From the cell containing the given text, extract its center point as [X, Y] coordinate. 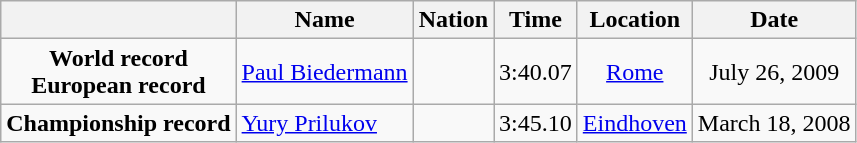
Eindhoven [634, 123]
3:45.10 [536, 123]
Rome [634, 72]
Nation [453, 20]
Paul Biedermann [324, 72]
Championship record [118, 123]
Date [774, 20]
Name [324, 20]
Yury Prilukov [324, 123]
World record European record [118, 72]
July 26, 2009 [774, 72]
3:40.07 [536, 72]
Time [536, 20]
Location [634, 20]
March 18, 2008 [774, 123]
